Extract the [X, Y] coordinate from the center of the cell holding the provided text.  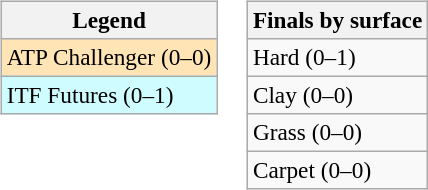
Grass (0–0) [337, 133]
ITF Futures (0–1) [108, 95]
ATP Challenger (0–0) [108, 57]
Hard (0–1) [337, 57]
Clay (0–0) [337, 95]
Legend [108, 20]
Carpet (0–0) [337, 171]
Finals by surface [337, 20]
